From the cell containing the given text, extract its center point as (x, y) coordinate. 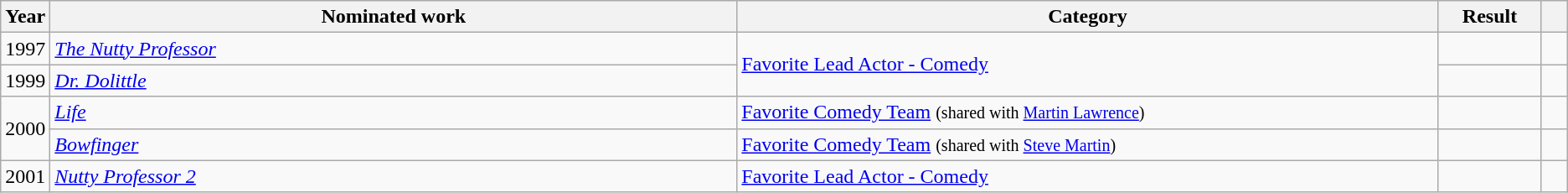
1997 (25, 49)
2000 (25, 128)
Favorite Comedy Team (shared with Martin Lawrence) (1087, 112)
Bowfinger (394, 144)
2001 (25, 176)
Nominated work (394, 17)
Category (1087, 17)
Life (394, 112)
Dr. Dolittle (394, 81)
Favorite Comedy Team (shared with Steve Martin) (1087, 144)
The Nutty Professor (394, 49)
Year (25, 17)
1999 (25, 81)
Nutty Professor 2 (394, 176)
Result (1489, 17)
